For the text-containing cell, return its midpoint in [x, y] coordinate format. 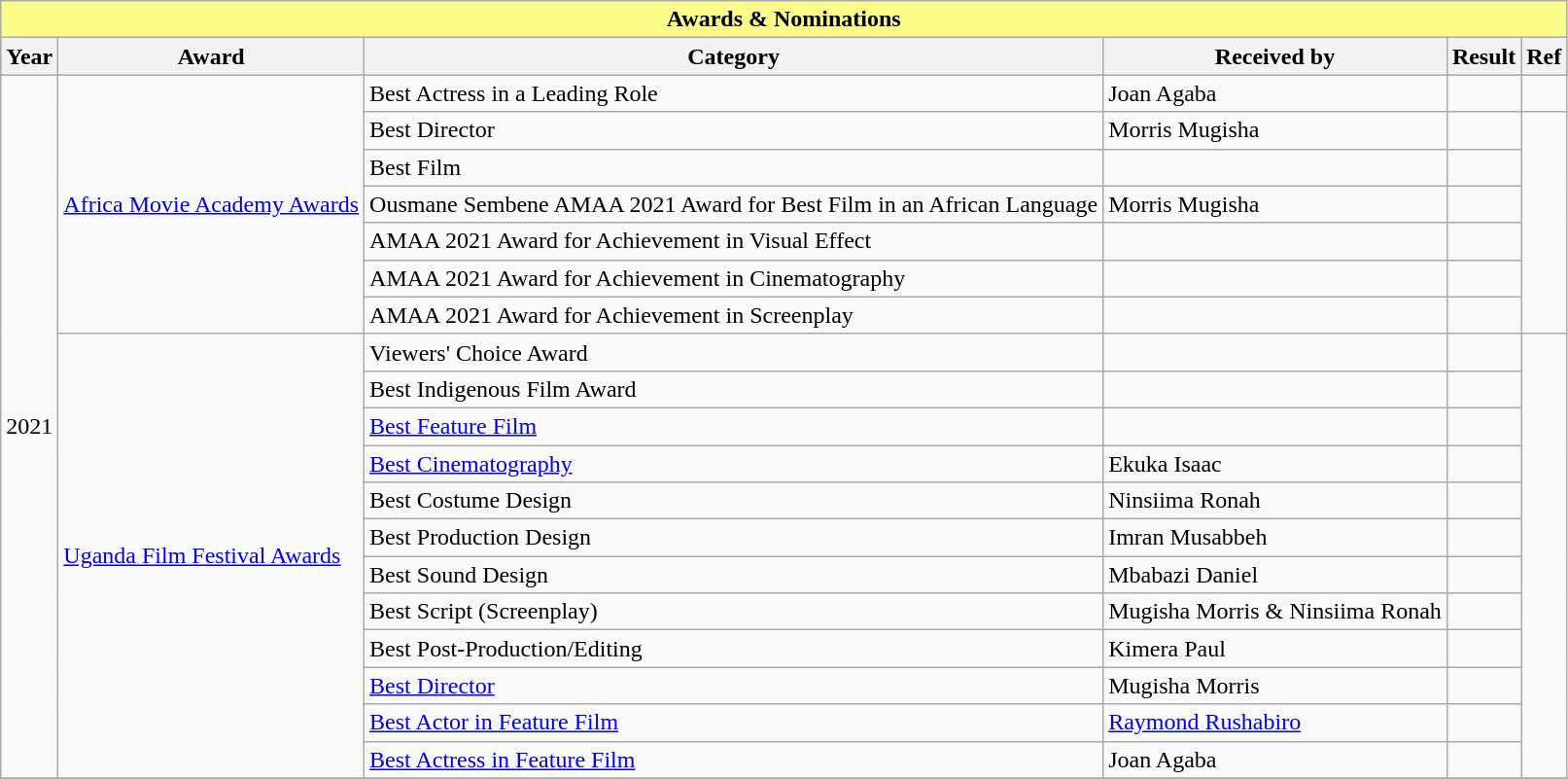
AMAA 2021 Award for Achievement in Screenplay [734, 315]
Received by [1275, 56]
2021 [29, 426]
Ousmane Sembene AMAA 2021 Award for Best Film in an African Language [734, 204]
Mugisha Morris & Ninsiima Ronah [1275, 612]
Result [1483, 56]
Best Actor in Feature Film [734, 723]
AMAA 2021 Award for Achievement in Cinematography [734, 278]
Best Script (Screenplay) [734, 612]
Viewers' Choice Award [734, 352]
AMAA 2021 Award for Achievement in Visual Effect [734, 241]
Raymond Rushabiro [1275, 723]
Mugisha Morris [1275, 686]
Best Production Design [734, 538]
Africa Movie Academy Awards [212, 204]
Year [29, 56]
Awards & Nominations [784, 19]
Best Actress in Feature Film [734, 760]
Imran Musabbeh [1275, 538]
Best Film [734, 167]
Category [734, 56]
Best Feature Film [734, 426]
Kimera Paul [1275, 649]
Best Cinematography [734, 464]
Best Post-Production/Editing [734, 649]
Best Indigenous Film Award [734, 389]
Uganda Film Festival Awards [212, 556]
Ninsiima Ronah [1275, 501]
Best Sound Design [734, 575]
Mbabazi Daniel [1275, 575]
Best Actress in a Leading Role [734, 93]
Best Costume Design [734, 501]
Ekuka Isaac [1275, 464]
Ref [1544, 56]
Award [212, 56]
